Provide the (x, y) coordinate of the cell's center where the given text is located.  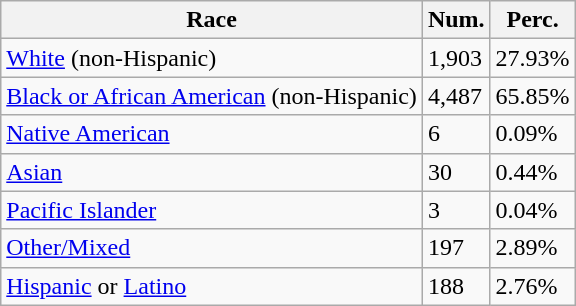
White (non-Hispanic) (212, 58)
Perc. (532, 20)
Hispanic or Latino (212, 286)
Native American (212, 134)
30 (456, 172)
Num. (456, 20)
Race (212, 20)
6 (456, 134)
2.76% (532, 286)
0.09% (532, 134)
3 (456, 210)
2.89% (532, 248)
Pacific Islander (212, 210)
Other/Mixed (212, 248)
4,487 (456, 96)
197 (456, 248)
Black or African American (non-Hispanic) (212, 96)
0.04% (532, 210)
188 (456, 286)
27.93% (532, 58)
1,903 (456, 58)
Asian (212, 172)
65.85% (532, 96)
0.44% (532, 172)
